For the text-containing cell, return its midpoint in [x, y] coordinate format. 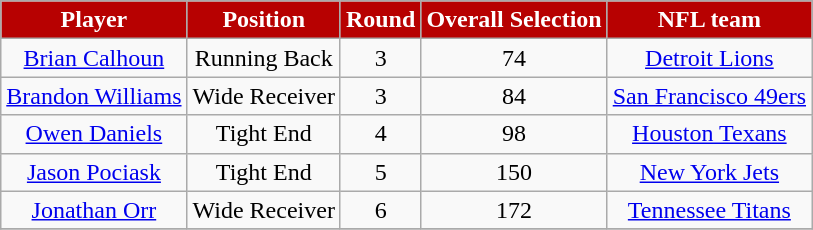
172 [514, 210]
Owen Daniels [94, 134]
Tennessee Titans [709, 210]
Jason Pociask [94, 172]
NFL team [709, 20]
Position [264, 20]
Detroit Lions [709, 58]
4 [380, 134]
74 [514, 58]
5 [380, 172]
150 [514, 172]
Overall Selection [514, 20]
Round [380, 20]
Brandon Williams [94, 96]
Player [94, 20]
84 [514, 96]
Houston Texans [709, 134]
Brian Calhoun [94, 58]
Running Back [264, 58]
98 [514, 134]
Jonathan Orr [94, 210]
New York Jets [709, 172]
San Francisco 49ers [709, 96]
6 [380, 210]
